Capture the cell that displays the provided text and extract its [x, y] central coordinate. 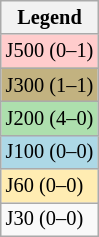
J300 (1–1) [50, 85]
J60 (0–0) [50, 186]
Legend [50, 17]
J30 (0–0) [50, 219]
J500 (0–1) [50, 51]
J200 (4–0) [50, 118]
J100 (0–0) [50, 152]
